Scan for the cell matching the given text and deliver its (X, Y) coordinate at center. 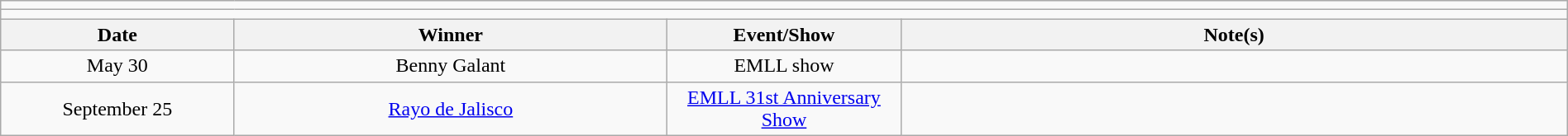
EMLL show (784, 66)
Note(s) (1234, 35)
Event/Show (784, 35)
Rayo de Jalisco (451, 109)
May 30 (117, 66)
Date (117, 35)
September 25 (117, 109)
Winner (451, 35)
Benny Galant (451, 66)
EMLL 31st Anniversary Show (784, 109)
